Return (X, Y) of the center of cell containing provided text 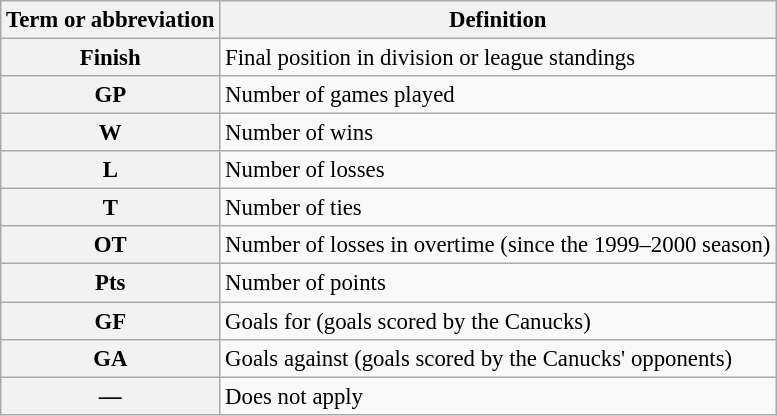
W (110, 133)
Number of points (498, 283)
Final position in division or league standings (498, 58)
Pts (110, 283)
Goals against (goals scored by the Canucks' opponents) (498, 358)
Number of games played (498, 95)
Number of ties (498, 208)
OT (110, 245)
L (110, 170)
Term or abbreviation (110, 20)
T (110, 208)
GP (110, 95)
GA (110, 358)
Number of wins (498, 133)
Number of losses in overtime (since the 1999–2000 season) (498, 245)
Number of losses (498, 170)
— (110, 396)
Definition (498, 20)
Does not apply (498, 396)
Goals for (goals scored by the Canucks) (498, 321)
GF (110, 321)
Finish (110, 58)
